Locate the cell with the specified text and output its (x, y) center coordinate. 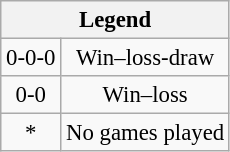
* (31, 133)
Win–loss-draw (146, 58)
0-0 (31, 95)
Win–loss (146, 95)
Legend (116, 20)
No games played (146, 133)
0-0-0 (31, 58)
